Extract the (x, y) coordinate from the center of the cell holding the provided text.  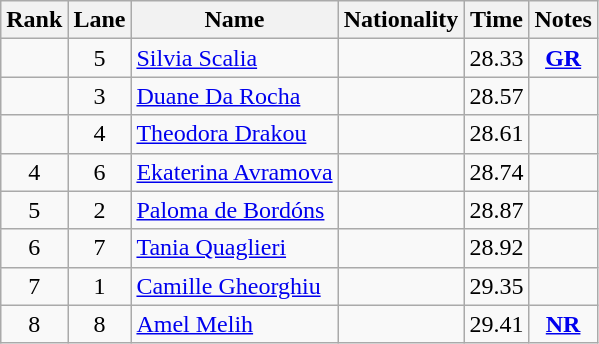
Theodora Drakou (234, 134)
28.61 (496, 134)
28.57 (496, 96)
GR (563, 58)
Silvia Scalia (234, 58)
29.41 (496, 324)
Nationality (401, 20)
Time (496, 20)
1 (100, 286)
28.92 (496, 248)
Rank (34, 20)
28.87 (496, 210)
Paloma de Bordóns (234, 210)
Notes (563, 20)
Amel Melih (234, 324)
Camille Gheorghiu (234, 286)
Tania Quaglieri (234, 248)
2 (100, 210)
Ekaterina Avramova (234, 172)
Name (234, 20)
29.35 (496, 286)
3 (100, 96)
28.33 (496, 58)
Lane (100, 20)
Duane Da Rocha (234, 96)
28.74 (496, 172)
NR (563, 324)
